Search for the cell housing the specified text and yield its (X, Y) center coordinate. 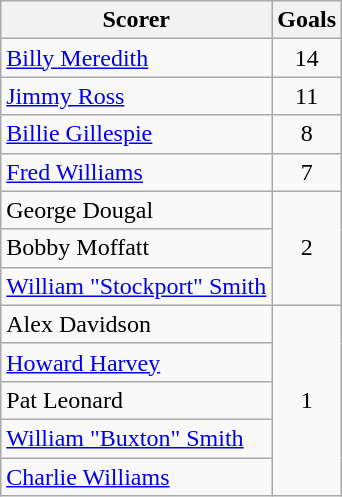
Scorer (136, 20)
Howard Harvey (136, 362)
Charlie Williams (136, 477)
1 (307, 400)
8 (307, 134)
Billy Meredith (136, 58)
Goals (307, 20)
Pat Leonard (136, 400)
11 (307, 96)
Jimmy Ross (136, 96)
William "Buxton" Smith (136, 438)
14 (307, 58)
Billie Gillespie (136, 134)
Fred Williams (136, 172)
7 (307, 172)
George Dougal (136, 210)
Alex Davidson (136, 324)
William "Stockport" Smith (136, 286)
2 (307, 248)
Bobby Moffatt (136, 248)
